Identify which cell holds the provided text, then report its [X, Y] central coordinate. 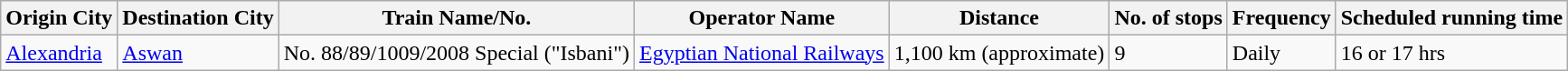
Origin City [60, 18]
9 [1168, 53]
Egyptian National Railways [762, 53]
Operator Name [762, 18]
No. of stops [1168, 18]
Destination City [198, 18]
16 or 17 hrs [1451, 53]
Daily [1281, 53]
Alexandria [60, 53]
Distance [999, 18]
Train Name/No. [456, 18]
Scheduled running time [1451, 18]
1,100 km (approximate) [999, 53]
Frequency [1281, 18]
Aswan [198, 53]
No. 88/89/1009/2008 Special ("Isbani") [456, 53]
